Locate the cell with the specified text and output its (X, Y) center coordinate. 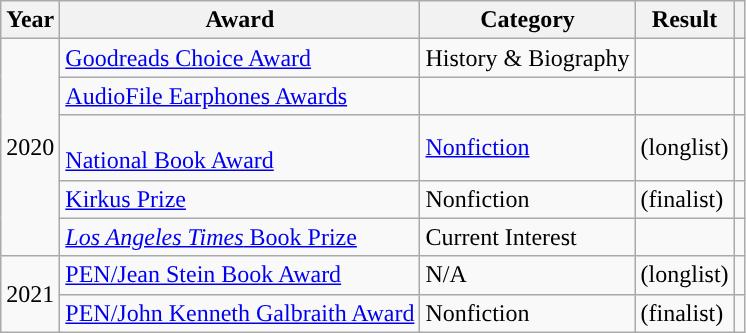
Award (240, 20)
Category (528, 20)
PEN/Jean Stein Book Award (240, 275)
2020 (30, 148)
Kirkus Prize (240, 199)
N/A (528, 275)
Result (684, 20)
2021 (30, 294)
PEN/John Kenneth Galbraith Award (240, 313)
Goodreads Choice Award (240, 58)
National Book Award (240, 148)
AudioFile Earphones Awards (240, 96)
Year (30, 20)
Current Interest (528, 237)
History & Biography (528, 58)
Los Angeles Times Book Prize (240, 237)
